Provide the [X, Y] coordinate of the cell's center where the given text is located.  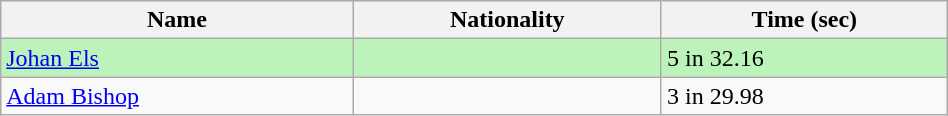
Adam Bishop [177, 96]
3 in 29.98 [804, 96]
Nationality [507, 20]
5 in 32.16 [804, 58]
Johan Els [177, 58]
Name [177, 20]
Time (sec) [804, 20]
